Identify which cell holds the provided text, then report its (x, y) central coordinate. 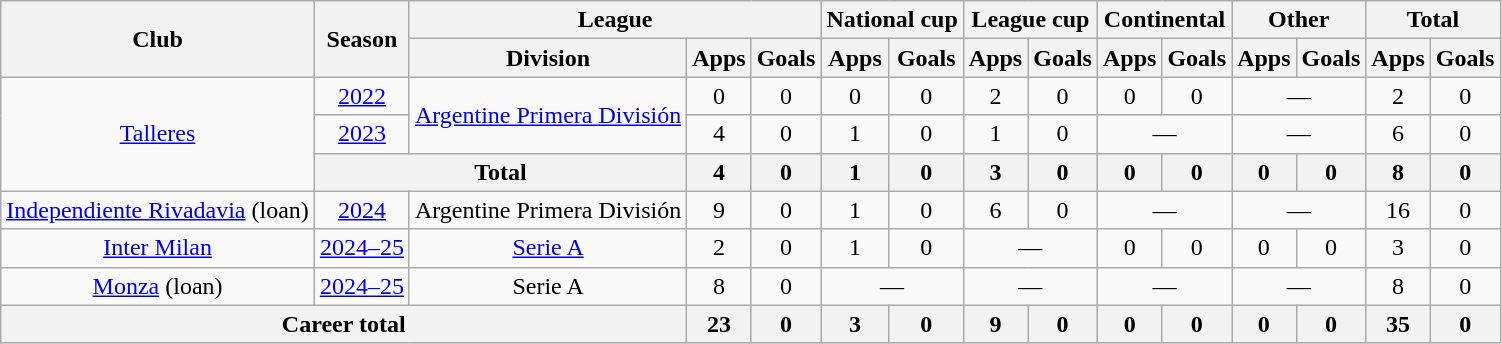
2022 (362, 96)
League cup (1030, 20)
Career total (344, 324)
35 (1398, 324)
23 (719, 324)
League (614, 20)
Monza (loan) (158, 286)
2023 (362, 134)
Division (548, 58)
Inter Milan (158, 248)
Continental (1164, 20)
2024 (362, 210)
National cup (892, 20)
Club (158, 39)
Talleres (158, 134)
Season (362, 39)
Other (1299, 20)
Independiente Rivadavia (loan) (158, 210)
16 (1398, 210)
